Extract the (x, y) coordinate from the center of the cell holding the provided text.  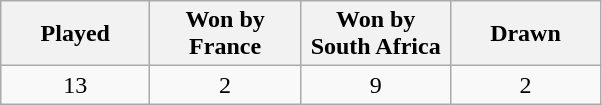
13 (76, 85)
Drawn (526, 34)
9 (376, 85)
Won byFrance (226, 34)
Won bySouth Africa (376, 34)
Played (76, 34)
